Return the (x, y) coordinate for the center point of the cell that contains the specified text.  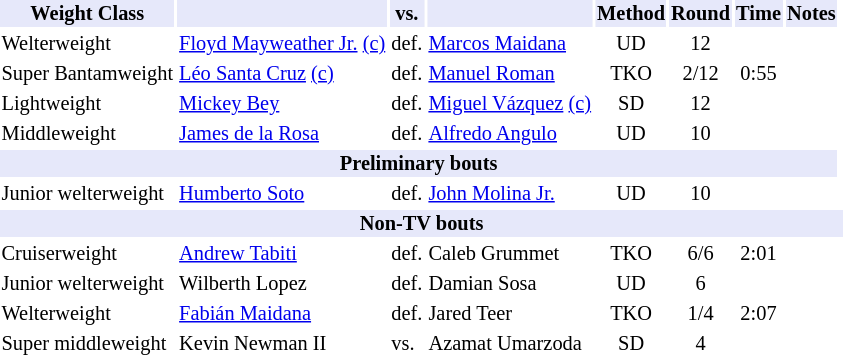
2:01 (759, 254)
Alfredo Angulo (510, 134)
0:55 (759, 74)
Mickey Bey (282, 104)
2/12 (701, 74)
Manuel Roman (510, 74)
Non-TV bouts (422, 224)
Caleb Grummet (510, 254)
Lightweight (88, 104)
6/6 (701, 254)
Weight Class (88, 14)
Wilberth Lopez (282, 284)
Humberto Soto (282, 194)
Damian Sosa (510, 284)
1/4 (701, 314)
2:07 (759, 314)
John Molina Jr. (510, 194)
Marcos Maidana (510, 44)
Method (632, 14)
Floyd Mayweather Jr. (c) (282, 44)
Andrew Tabiti (282, 254)
Miguel Vázquez (c) (510, 104)
Middleweight (88, 134)
vs. (407, 14)
Léo Santa Cruz (c) (282, 74)
6 (701, 284)
Round (701, 14)
SD (632, 104)
James de la Rosa (282, 134)
Time (759, 14)
Fabián Maidana (282, 314)
Jared Teer (510, 314)
Super Bantamweight (88, 74)
Notes (811, 14)
Cruiserweight (88, 254)
Preliminary bouts (418, 164)
